Pinpoint the cell where the given text exists, returning its [X, Y] midpoint coordinate. 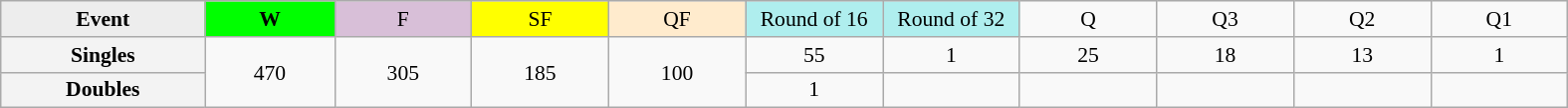
25 [1088, 55]
Singles [104, 55]
100 [677, 72]
305 [403, 72]
18 [1226, 55]
Doubles [104, 90]
QF [677, 19]
Round of 16 [814, 19]
Round of 32 [951, 19]
Event [104, 19]
185 [541, 72]
SF [541, 19]
Q2 [1362, 19]
13 [1362, 55]
Q1 [1499, 19]
W [270, 19]
55 [814, 55]
F [403, 19]
Q3 [1226, 19]
Q [1088, 19]
470 [270, 72]
